Return (X, Y) of the center of cell containing provided text 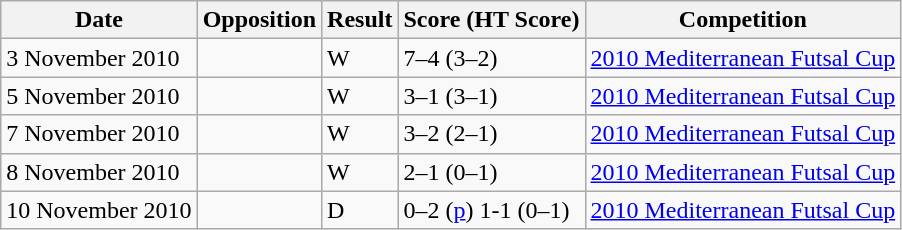
Score (HT Score) (492, 20)
Date (99, 20)
Opposition (259, 20)
5 November 2010 (99, 96)
7 November 2010 (99, 134)
3–1 (3–1) (492, 96)
10 November 2010 (99, 210)
3–2 (2–1) (492, 134)
Competition (743, 20)
7–4 (3–2) (492, 58)
Result (360, 20)
0–2 (p) 1-1 (0–1) (492, 210)
2–1 (0–1) (492, 172)
3 November 2010 (99, 58)
D (360, 210)
8 November 2010 (99, 172)
